Locate the cell with the specified text and output its [X, Y] center coordinate. 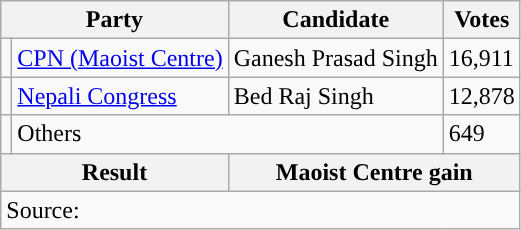
Others [228, 134]
CPN (Maoist Centre) [120, 58]
649 [482, 134]
Bed Raj Singh [336, 96]
12,878 [482, 96]
Maoist Centre gain [374, 172]
16,911 [482, 58]
Ganesh Prasad Singh [336, 58]
Party [114, 20]
Votes [482, 20]
Nepali Congress [120, 96]
Result [114, 172]
Candidate [336, 20]
Source: [261, 210]
